Extract the [x, y] coordinate from the center of the cell holding the provided text.  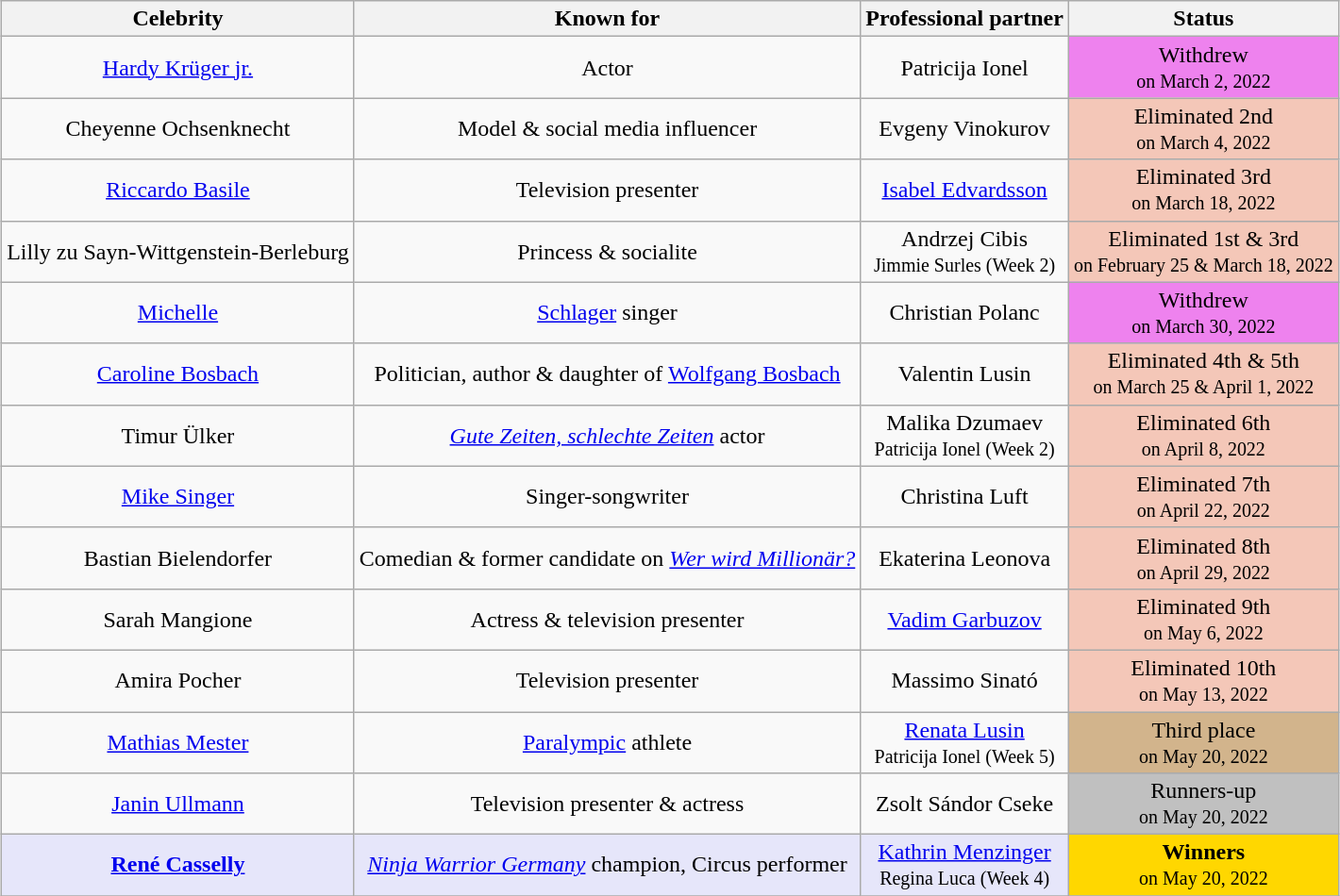
Caroline Bosbach [178, 373]
Television presenter & actress [608, 804]
Third placeon May 20, 2022 [1203, 741]
Model & social media influencer [608, 128]
Known for [608, 19]
Sarah Mangione [178, 619]
Celebrity [178, 19]
Eliminated 1st & 3rdon February 25 & March 18, 2022 [1203, 251]
René Casselly [178, 866]
Politician, author & daughter of Wolfgang Bosbach [608, 373]
Eliminated 4th & 5thon March 25 & April 1, 2022 [1203, 373]
Renata LusinPatricija Ionel (Week 5) [964, 741]
Ninja Warrior Germany champion, Circus performer [608, 866]
Christina Luft [964, 496]
Valentin Lusin [964, 373]
Withdrewon March 30, 2022 [1203, 313]
Evgeny Vinokurov [964, 128]
Mike Singer [178, 496]
Ekaterina Leonova [964, 558]
Eliminated 3rdon March 18, 2022 [1203, 191]
Christian Polanc [964, 313]
Status [1203, 19]
Patricija Ionel [964, 68]
Mathias Mester [178, 741]
Riccardo Basile [178, 191]
Eliminated 6thon April 8, 2022 [1203, 436]
Eliminated 8thon April 29, 2022 [1203, 558]
Actor [608, 68]
Andrzej CibisJimmie Surles (Week 2) [964, 251]
Comedian & former candidate on Wer wird Millionär? [608, 558]
Princess & socialite [608, 251]
Actress & television presenter [608, 619]
Singer-songwriter [608, 496]
Eliminated 7thon April 22, 2022 [1203, 496]
Schlager singer [608, 313]
Eliminated 2ndon March 4, 2022 [1203, 128]
Hardy Krüger jr. [178, 68]
Winnerson May 20, 2022 [1203, 866]
Massimo Sinató [964, 681]
Zsolt Sándor Cseke [964, 804]
Withdrewon March 2, 2022 [1203, 68]
Lilly zu Sayn-Wittgenstein-Berleburg [178, 251]
Bastian Bielendorfer [178, 558]
Janin Ullmann [178, 804]
Michelle [178, 313]
Malika DzumaevPatricija Ionel (Week 2) [964, 436]
Eliminated 10thon May 13, 2022 [1203, 681]
Cheyenne Ochsenknecht [178, 128]
Gute Zeiten, schlechte Zeiten actor [608, 436]
Isabel Edvardsson [964, 191]
Paralympic athlete [608, 741]
Eliminated 9thon May 6, 2022 [1203, 619]
Professional partner [964, 19]
Amira Pocher [178, 681]
Timur Ülker [178, 436]
Vadim Garbuzov [964, 619]
Runners-upon May 20, 2022 [1203, 804]
Kathrin MenzingerRegina Luca (Week 4) [964, 866]
